From the cell containing the given text, extract its center point as [x, y] coordinate. 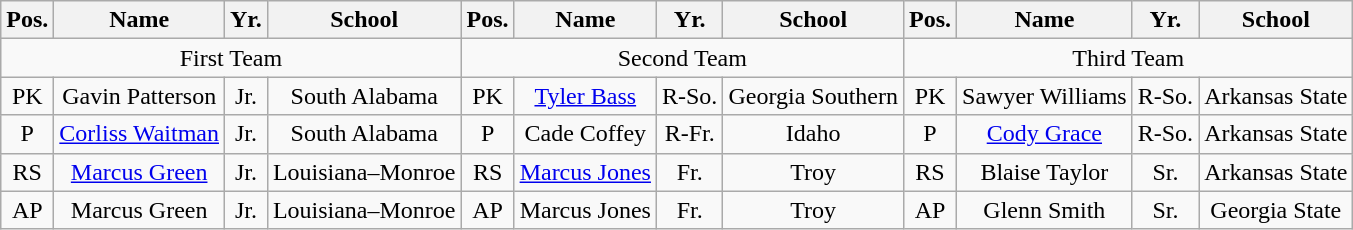
Georgia State [1276, 210]
Tyler Bass [585, 96]
Cade Coffey [585, 134]
Idaho [814, 134]
R-Fr. [689, 134]
Georgia Southern [814, 96]
Sawyer Williams [1045, 96]
Second Team [682, 58]
Corliss Waitman [140, 134]
Cody Grace [1045, 134]
First Team [231, 58]
Blaise Taylor [1045, 172]
Gavin Patterson [140, 96]
Glenn Smith [1045, 210]
Third Team [1128, 58]
